Provide the (x, y) coordinate of the cell's center where the given text is located.  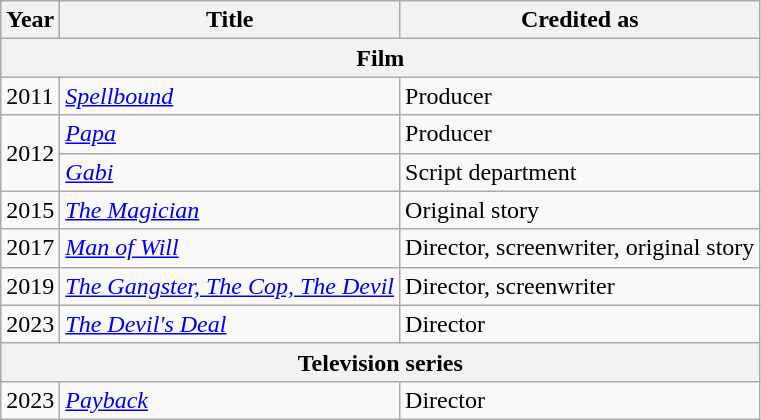
Credited as (580, 20)
Title (230, 20)
2012 (30, 153)
2017 (30, 248)
Year (30, 20)
Man of Will (230, 248)
Film (380, 58)
Director, screenwriter, original story (580, 248)
Television series (380, 362)
Director, screenwriter (580, 286)
Spellbound (230, 96)
The Gangster, The Cop, The Devil (230, 286)
Original story (580, 210)
Payback (230, 400)
Papa (230, 134)
The Devil's Deal (230, 324)
Script department (580, 172)
2015 (30, 210)
2019 (30, 286)
2011 (30, 96)
The Magician (230, 210)
Gabi (230, 172)
